Identify which cell holds the provided text, then report its (x, y) central coordinate. 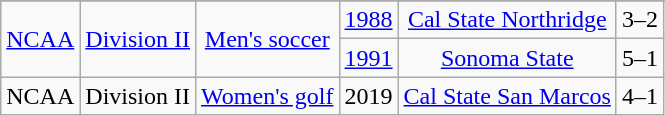
1988 (368, 20)
Cal State San Marcos (507, 96)
1991 (368, 58)
5–1 (640, 58)
Men's soccer (268, 39)
Women's golf (268, 96)
2019 (368, 96)
4–1 (640, 96)
Cal State Northridge (507, 20)
3–2 (640, 20)
Sonoma State (507, 58)
